Return [X, Y] of the center of cell containing provided text 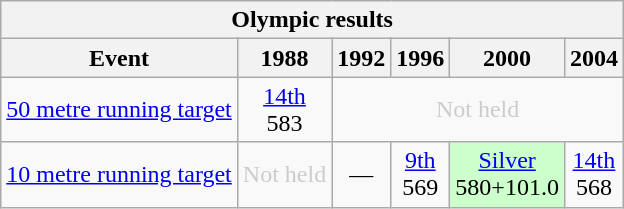
2000 [508, 58]
2004 [594, 58]
14th583 [284, 110]
1988 [284, 58]
10 metre running target [120, 174]
50 metre running target [120, 110]
1992 [362, 58]
9th569 [420, 174]
14th568 [594, 174]
1996 [420, 58]
Event [120, 58]
Silver580+101.0 [508, 174]
— [362, 174]
Olympic results [312, 20]
